Detect which cell encompasses the target text, then output its [x, y] center coordinate. 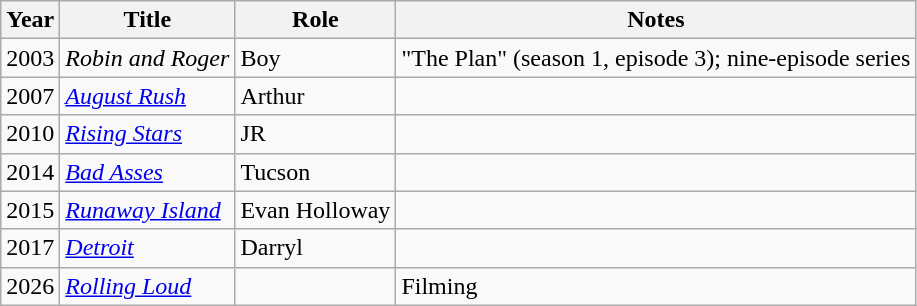
2010 [30, 134]
2015 [30, 210]
Rising Stars [148, 134]
2026 [30, 286]
Robin and Roger [148, 58]
2003 [30, 58]
Tucson [316, 172]
2014 [30, 172]
JR [316, 134]
"The Plan" (season 1, episode 3); nine-episode series [656, 58]
Detroit [148, 248]
Evan Holloway [316, 210]
Filming [656, 286]
August Rush [148, 96]
Role [316, 20]
Runaway Island [148, 210]
Notes [656, 20]
Bad Asses [148, 172]
Boy [316, 58]
2007 [30, 96]
Arthur [316, 96]
2017 [30, 248]
Darryl [316, 248]
Title [148, 20]
Year [30, 20]
Rolling Loud [148, 286]
